Scan for the cell matching the given text and deliver its (x, y) coordinate at center. 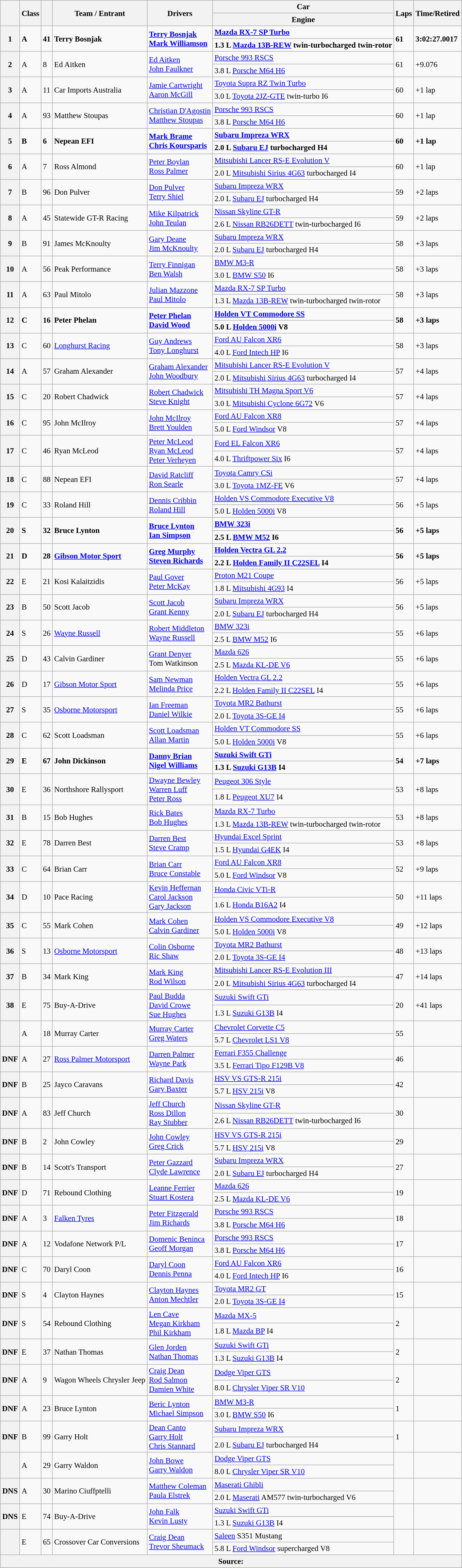
Gary Deane Jim McKnoulty (180, 244)
Honda Civic VTi-R (303, 889)
+7 laps (438, 761)
Peter Phelan David Wood (180, 320)
1.6 L Honda B16A2 I4 (303, 905)
45 (47, 218)
Maserati Ghibli (303, 1485)
John Cowley Greg Crick (180, 1142)
70 (47, 1270)
Source: (231, 1561)
Ed Aitken John Faulkner (180, 64)
James McKnoulty (100, 244)
42 (404, 1084)
Bob Hughes (100, 818)
71 (47, 1193)
Mazda RX-7 Turbo (303, 811)
Northshore Rallysport (100, 789)
Greg Murphy Steven Richards (180, 556)
Darren Best (100, 843)
Ed Aitken (100, 64)
47 (404, 977)
Vodafone Network P/L (100, 1244)
63 (47, 295)
67 (47, 761)
Saleen S351 Mustang (303, 1536)
Pace Racing (100, 897)
48 (404, 951)
+13 laps (438, 951)
Toyota Supra RZ Twin Turbo (303, 83)
+11 laps (438, 897)
Kevin Heffernan Carol Jackson Gary Jackson (180, 897)
Peter Phelan (100, 320)
Toyota Camry CSi (303, 473)
Glen Jorden Nathan Thomas (180, 1352)
49 (404, 926)
John Dickinson (100, 761)
Mitsubishi TH Magna Sport V6 (303, 391)
83 (47, 1113)
Craig Dean Trevor Sheumack (180, 1542)
Matthew Coleman Paula Elstrek (180, 1491)
Grant DenyerTom Watkinson (180, 658)
31 (10, 818)
1.5 L Hyundai G4EK I4 (303, 850)
Graham Alexander (100, 372)
Ian Freeman Daniel Wilkie (180, 709)
Matthew Stoupas (100, 116)
88 (47, 479)
24 (10, 633)
41 (47, 39)
62 (47, 735)
Laps (404, 13)
Hyundai Excel Sprint (303, 837)
Murray Carter Greg Waters (180, 1033)
93 (47, 116)
Terry Finnigan Ben Walsh (180, 269)
Falken Tyres (100, 1218)
Julian Mazzone Paul Mitolo (180, 295)
Scott Jacob Grant Kenny (180, 607)
64 (47, 869)
3.5 L Ferrari Tipo F129B V8 (303, 1066)
Mark Cohen (100, 926)
Mike Kilpatrick John Teulan (180, 218)
Peter Boylan Ross Palmer (180, 167)
95 (47, 423)
John Bowe Garry Waldon (180, 1466)
Jamie Cartwright Aaron McGill (180, 90)
Sam Newman Melinda Price (180, 684)
Don Pulver Terry Shiel (180, 192)
Calvin Gardiner (100, 658)
Guy Andrews Tony Longhurst (180, 346)
Scott Jacob (100, 607)
Murray Carter (100, 1033)
Mark Cohen Calvin Gardiner (180, 926)
52 (404, 869)
Peter McLeod Ryan McLeod Peter Verheyen (180, 451)
3:02:27.0017 (438, 39)
Len Cave Megan Kirkham Phil Kirkham (180, 1323)
Garry Holt (100, 1437)
Proton M21 Coupe (303, 575)
38 (10, 1005)
Time/Retired (438, 13)
99 (47, 1437)
Clayton Haynes (100, 1295)
Toyota MR2 GT (303, 1289)
Dean Canto Garry Holt Chris Stannard (180, 1437)
Longhurst Racing (100, 346)
Nathan Thomas (100, 1352)
Beric Lynton Michael Simpson (180, 1408)
Richard Davis Gary Baxter (180, 1084)
3.0 L Toyota 1MZ-FE V6 (303, 486)
3.0 L Toyota 2JZ-GTE twin-turbo I6 (303, 96)
+9 laps (438, 869)
John McIlroy (100, 423)
4.0 L Thriftpower Six I6 (303, 459)
Mark King (100, 977)
Paul Mitolo (100, 295)
Class (31, 13)
Roland Hill (100, 505)
5.8 L Ford Windsor supercharged V8 (303, 1549)
Peugeot 306 Style (303, 781)
22 (10, 581)
Christian D'Agostin Matthew Stoupas (180, 116)
Garry Waldon (100, 1466)
John McIlroy Brett Youlden (180, 423)
43 (47, 658)
Team / Entrant (100, 13)
5 (10, 141)
Dwayne Bewley Warren Luff Peter Ross (180, 789)
Darren Best Steve Cramp (180, 843)
Jeff Church Ross Dillon Ray Stubber (180, 1113)
Peter Fitzgerald Jim Richards (180, 1218)
Domenic Beninca Geoff Morgan (180, 1244)
65 (47, 1542)
Paul Budda David Crowe Sue Hughes (180, 1005)
5.7 L Chevrolet LS1 V8 (303, 1040)
Rick Bates Bob Hughes (180, 818)
2.0 L Maserati AM577 twin-turbocharged V6 (303, 1497)
Chevrolet Corvette C5 (303, 1027)
Bruce Lynton Ian Simpson (180, 530)
Darren Palmer Wayne Park (180, 1059)
74 (47, 1517)
Statewide GT-R Racing (100, 218)
Dennis Cribbin Roland Hill (180, 505)
Mark Brame Chris Koursparis (180, 141)
+41 laps (438, 1005)
Ford EL Falcon XR6 (303, 443)
Terry Bosnjak Mark Williamson (180, 39)
Brian Carr (100, 869)
Drivers (180, 13)
Ryan McLeod (100, 451)
Colin Osborne Ric Shaw (180, 951)
Wayne Russell (100, 633)
Peter Gazzard Clyde Lawrence (180, 1167)
Ross Almond (100, 167)
91 (47, 244)
Ross Palmer Motorsport (100, 1059)
Car Imports Australia (100, 90)
Mazda MX-5 (303, 1315)
Wagon Wheels Chrysler Jeep (100, 1380)
Marino Ciuffptelli (100, 1491)
David Ratcliff Ron Searle (180, 479)
Jayco Caravans (100, 1084)
Clayton Haynes Anton Mechtler (180, 1295)
Kosi Kalaitzidis (100, 581)
Robert Chadwick Steve Knight (180, 397)
Craig Dean Rod Salmon Damien White (180, 1380)
Crossover Car Conversions (100, 1542)
Terry Bosnjak (100, 39)
96 (47, 192)
Daryl Coon Dennis Penna (180, 1270)
John Cowley (100, 1142)
Robert Chadwick (100, 397)
Daryl Coon (100, 1270)
Brian Carr Bruce Constable (180, 869)
Graham Alexander John Woodbury (180, 372)
+9.076 (438, 64)
Car (303, 7)
Peak Performance (100, 269)
Engine (303, 20)
Danny Brian Nigel Williams (180, 761)
Scott's Transport (100, 1167)
Robert Middleton Wayne Russell (180, 633)
1.8 L Peugeot XU7 I4 (303, 797)
Ferrari F355 Challenge (303, 1053)
Scott Loadsman Allan Martin (180, 735)
Mitsubishi Lancer RS-E Evolution III (303, 970)
Scott Loadsman (100, 735)
75 (47, 1005)
Jeff Church (100, 1113)
1.8 L Mitsubishi 4G93 I4 (303, 588)
3.0 L Mitsubishi Cyclone 6G72 V6 (303, 403)
Don Pulver (100, 192)
+12 laps (438, 926)
78 (47, 843)
John Falk Kevin Lusty (180, 1517)
+14 laps (438, 977)
Paul Gover Peter McKay (180, 581)
Mark King Rod Wilson (180, 977)
1.8 L Mazda BP I4 (303, 1331)
Leanne Ferrier Stuart Kostera (180, 1193)
